Return the [x, y] coordinate for the center point of the cell that contains the specified text.  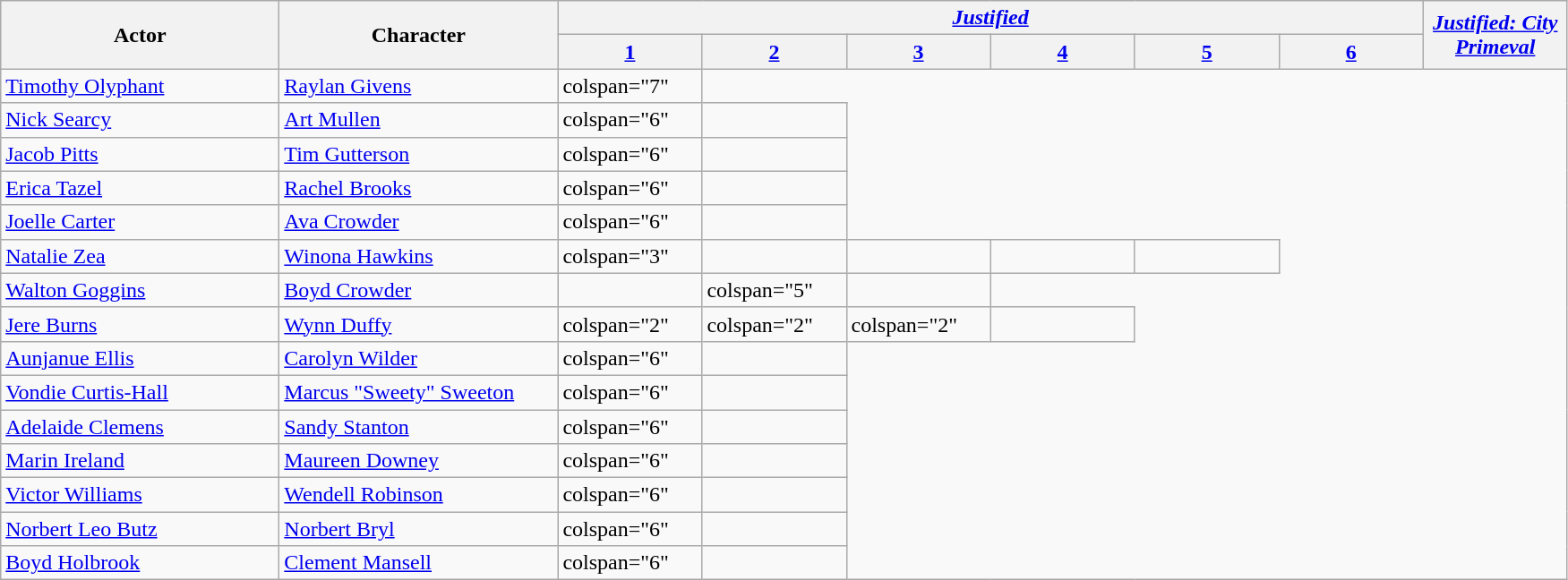
Winona Hawkins [419, 256]
3 [919, 52]
Boyd Crowder [419, 290]
Norbert Bryl [419, 529]
Character [419, 35]
Rachel Brooks [419, 188]
Marin Ireland [140, 461]
Clement Mansell [419, 563]
Art Mullen [419, 120]
Victor Williams [140, 495]
Justified: City Primeval [1495, 35]
Walton Goggins [140, 290]
4 [1062, 52]
1 [630, 52]
Sandy Stanton [419, 427]
2 [774, 52]
Wendell Robinson [419, 495]
Ava Crowder [419, 222]
Adelaide Clemens [140, 427]
Jere Burns [140, 324]
Actor [140, 35]
Maureen Downey [419, 461]
colspan="5" [774, 290]
Boyd Holbrook [140, 563]
Vondie Curtis-Hall [140, 392]
Natalie Zea [140, 256]
Justified [990, 18]
6 [1350, 52]
Timothy Olyphant [140, 86]
5 [1207, 52]
colspan="3" [630, 256]
Tim Gutterson [419, 154]
Norbert Leo Butz [140, 529]
Carolyn Wilder [419, 358]
Erica Tazel [140, 188]
Marcus "Sweety" Sweeton [419, 392]
Joelle Carter [140, 222]
Nick Searcy [140, 120]
colspan="7" [630, 86]
Aunjanue Ellis [140, 358]
Raylan Givens [419, 86]
Jacob Pitts [140, 154]
Wynn Duffy [419, 324]
